For the text-containing cell, return its midpoint in [X, Y] coordinate format. 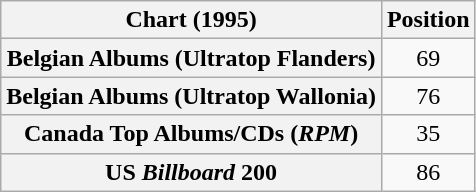
Chart (1995) [192, 20]
Canada Top Albums/CDs (RPM) [192, 134]
US Billboard 200 [192, 172]
Position [428, 20]
76 [428, 96]
69 [428, 58]
Belgian Albums (Ultratop Wallonia) [192, 96]
86 [428, 172]
35 [428, 134]
Belgian Albums (Ultratop Flanders) [192, 58]
